Find where the given text appears and provide that cell's center as (x, y) coordinate. 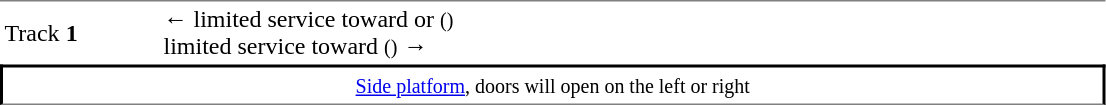
Side platform, doors will open on the left or right (553, 84)
← limited service toward or () limited service toward () → (632, 32)
Track 1 (80, 32)
